Detect which cell encompasses the target text, then output its (X, Y) center coordinate. 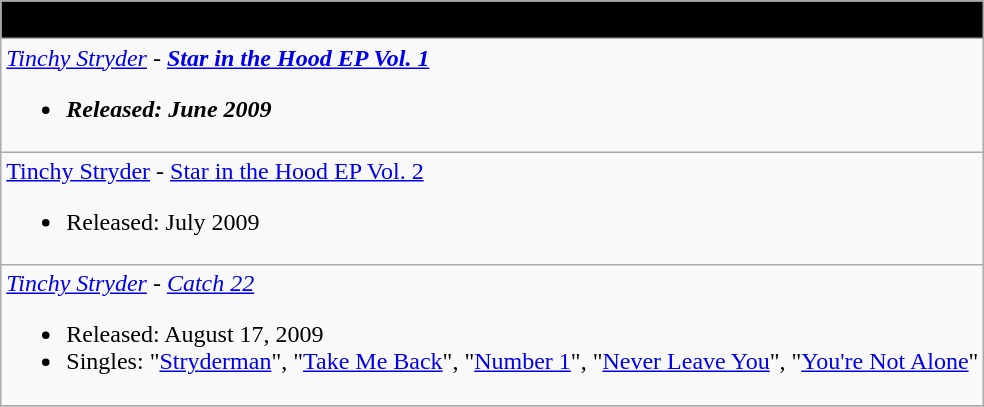
Tinchy Stryder - Catch 22Released: August 17, 2009Singles: "Stryderman", "Take Me Back", "Number 1", "Never Leave You", "You're Not Alone" (492, 335)
Tinchy Stryder - Star in the Hood EP Vol. 1Released: June 2009 (492, 96)
Information (492, 20)
Tinchy Stryder - Star in the Hood EP Vol. 2Released: July 2009 (492, 208)
